Extract the (x, y) coordinate from the center of the cell holding the provided text.  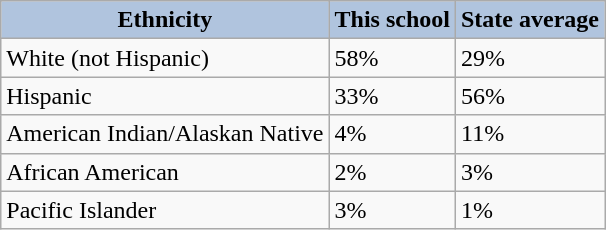
4% (392, 134)
White (not Hispanic) (165, 58)
1% (530, 210)
56% (530, 96)
African American (165, 172)
33% (392, 96)
58% (392, 58)
29% (530, 58)
Ethnicity (165, 20)
Hispanic (165, 96)
This school (392, 20)
American Indian/Alaskan Native (165, 134)
2% (392, 172)
Pacific Islander (165, 210)
11% (530, 134)
State average (530, 20)
